Identify which cell holds the provided text, then report its [x, y] central coordinate. 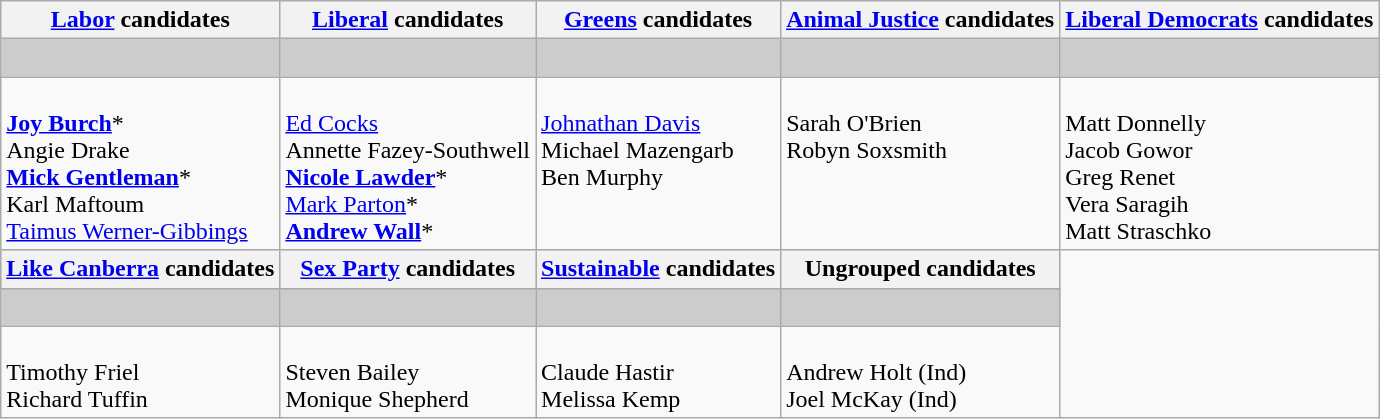
Like Canberra candidates [140, 269]
Timothy Friel Richard Tuffin [140, 372]
Steven Bailey Monique Shepherd [408, 372]
Labor candidates [140, 20]
Liberal Democrats candidates [1220, 20]
Sustainable candidates [658, 269]
Liberal candidates [408, 20]
Sarah O'Brien Robyn Soxsmith [920, 164]
Ungrouped candidates [920, 269]
Andrew Holt (Ind) Joel McKay (Ind) [920, 372]
Sex Party candidates [408, 269]
Animal Justice candidates [920, 20]
Joy Burch* Angie Drake Mick Gentleman* Karl Maftoum Taimus Werner-Gibbings [140, 164]
Claude Hastir Melissa Kemp [658, 372]
Ed Cocks Annette Fazey-Southwell Nicole Lawder* Mark Parton* Andrew Wall* [408, 164]
Greens candidates [658, 20]
Matt Donnelly Jacob Gowor Greg Renet Vera Saragih Matt Straschko [1220, 164]
Johnathan Davis Michael Mazengarb Ben Murphy [658, 164]
